Determine the [x, y] coordinate at the center of the cell enclosing the given text.  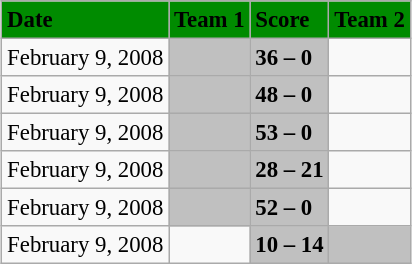
53 – 0 [290, 133]
Team 2 [370, 20]
Score [290, 20]
28 – 21 [290, 170]
48 – 0 [290, 95]
52 – 0 [290, 208]
Date [86, 20]
36 – 0 [290, 57]
10 – 14 [290, 245]
Team 1 [210, 20]
